Search for the cell housing the specified text and yield its (X, Y) center coordinate. 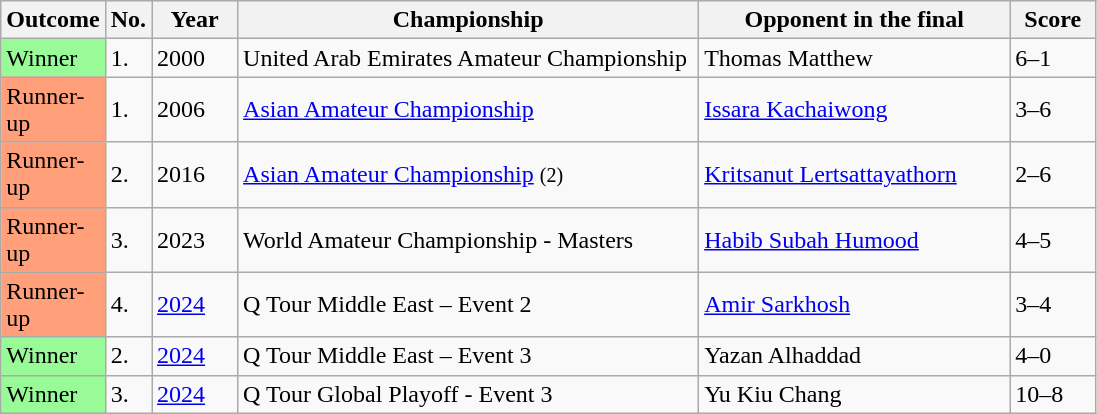
4–5 (1053, 240)
2000 (195, 58)
4. (128, 304)
Year (195, 20)
Outcome (53, 20)
Issara Kachaiwong (854, 110)
4–0 (1053, 356)
World Amateur Championship - Masters (468, 240)
2–6 (1053, 174)
No. (128, 20)
Yu Kiu Chang (854, 394)
Asian Amateur Championship (2) (468, 174)
Habib Subah Humood (854, 240)
2023 (195, 240)
Q Tour Middle East – Event 2 (468, 304)
3–4 (1053, 304)
Thomas Matthew (854, 58)
Amir Sarkhosh (854, 304)
6–1 (1053, 58)
Championship (468, 20)
Asian Amateur Championship (468, 110)
2006 (195, 110)
United Arab Emirates Amateur Championship (468, 58)
10–8 (1053, 394)
Q Tour Global Playoff - Event 3 (468, 394)
Kritsanut Lertsattayathorn (854, 174)
Score (1053, 20)
2016 (195, 174)
Opponent in the final (854, 20)
Yazan Alhaddad (854, 356)
3–6 (1053, 110)
Q Tour Middle East – Event 3 (468, 356)
